From the cell containing the given text, extract its center point as (X, Y) coordinate. 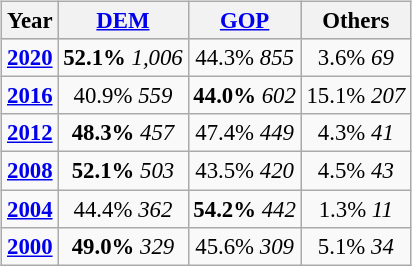
44.3% 855 (244, 58)
52.1% 503 (123, 171)
2000 (30, 246)
2016 (30, 96)
2008 (30, 171)
2020 (30, 58)
4.5% 43 (356, 171)
2004 (30, 209)
GOP (244, 21)
47.4% 449 (244, 133)
43.5% 420 (244, 171)
Year (30, 21)
3.6% 69 (356, 58)
44.0% 602 (244, 96)
DEM (123, 21)
54.2% 442 (244, 209)
15.1% 207 (356, 96)
45.6% 309 (244, 246)
5.1% 34 (356, 246)
40.9% 559 (123, 96)
Others (356, 21)
49.0% 329 (123, 246)
1.3% 11 (356, 209)
52.1% 1,006 (123, 58)
48.3% 457 (123, 133)
44.4% 362 (123, 209)
2012 (30, 133)
4.3% 41 (356, 133)
